Determine the (x, y) coordinate at the center of the cell enclosing the given text.  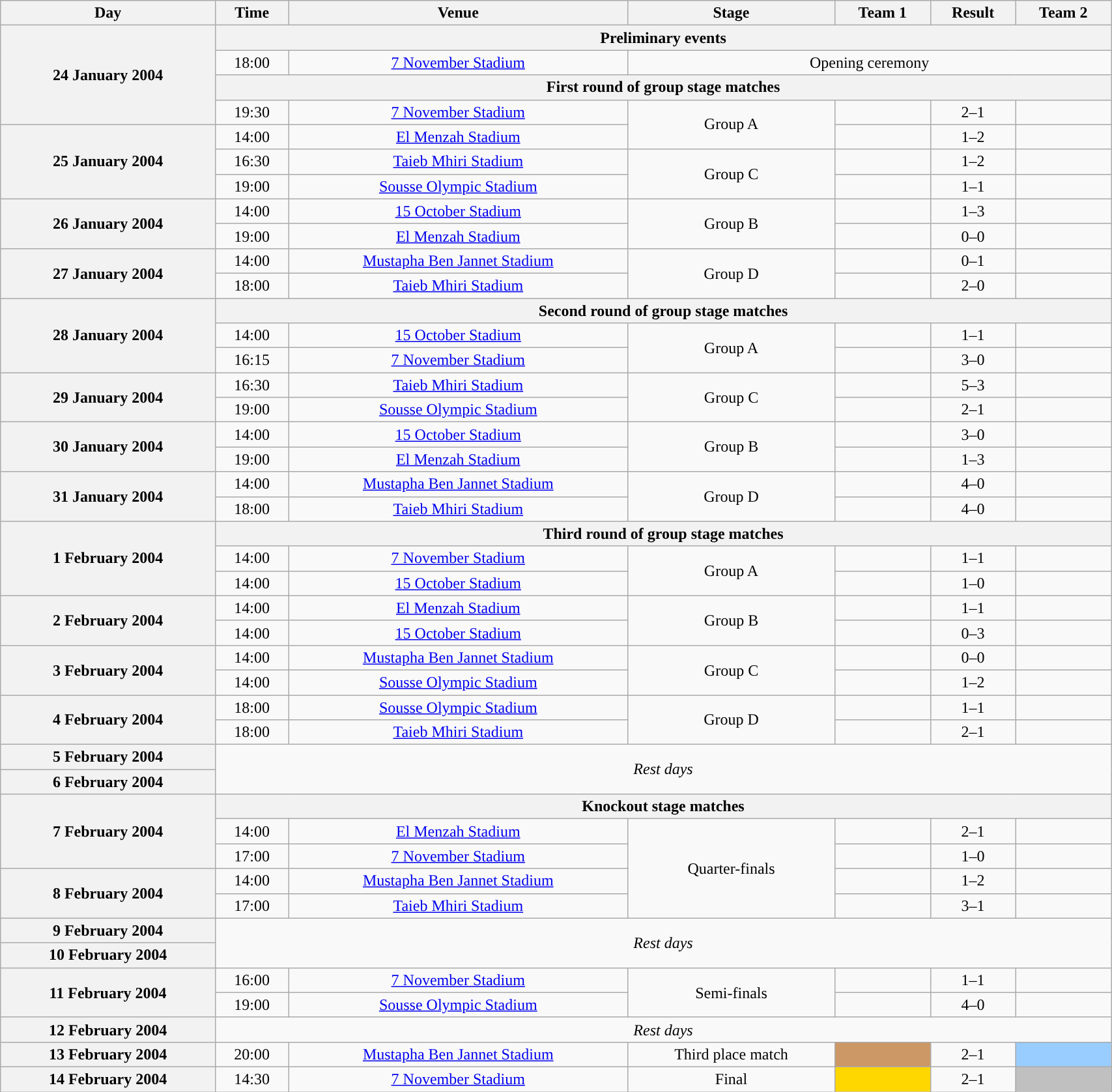
14 February 2004 (108, 1079)
4 February 2004 (108, 719)
19:30 (251, 112)
Time (251, 13)
7 February 2004 (108, 831)
28 January 2004 (108, 336)
20:00 (251, 1054)
5–3 (973, 385)
13 February 2004 (108, 1054)
10 February 2004 (108, 955)
26 January 2004 (108, 223)
Third place match (731, 1054)
6 February 2004 (108, 782)
0–1 (973, 261)
29 January 2004 (108, 397)
Second round of group stage matches (663, 311)
2–0 (973, 285)
Venue (458, 13)
16:15 (251, 360)
Day (108, 13)
27 January 2004 (108, 273)
Preliminary events (663, 38)
25 January 2004 (108, 162)
9 February 2004 (108, 930)
Opening ceremony (869, 63)
11 February 2004 (108, 992)
5 February 2004 (108, 757)
Team 2 (1063, 13)
3–1 (973, 906)
1 February 2004 (108, 558)
Team 1 (883, 13)
Result (973, 13)
30 January 2004 (108, 447)
24 January 2004 (108, 75)
Quarter-finals (731, 869)
Final (731, 1079)
3 February 2004 (108, 670)
First round of group stage matches (663, 87)
Semi-finals (731, 992)
Knockout stage matches (663, 807)
12 February 2004 (108, 1029)
0–3 (973, 633)
Third round of group stage matches (663, 534)
2 February 2004 (108, 620)
16:00 (251, 980)
Stage (731, 13)
8 February 2004 (108, 893)
31 January 2004 (108, 496)
14:30 (251, 1079)
